Return (X, Y) of the center of cell containing provided text 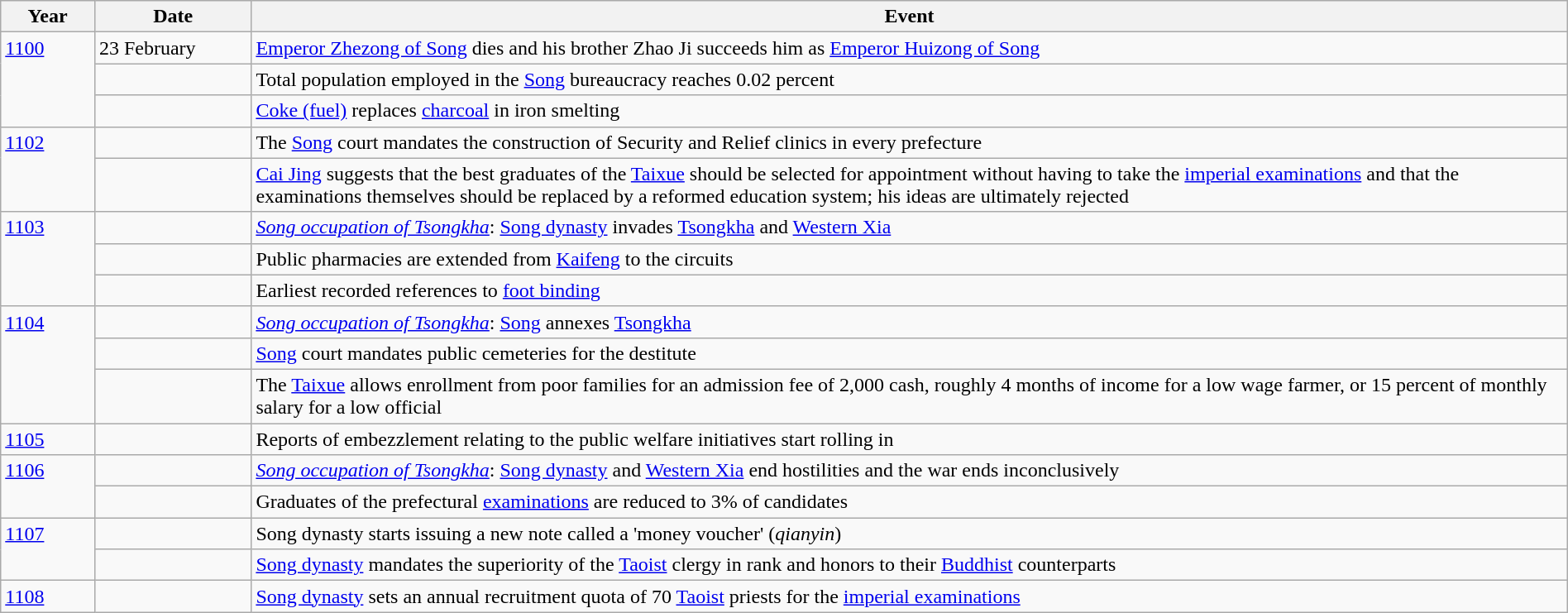
The Song court mandates the construction of Security and Relief clinics in every prefecture (910, 142)
Emperor Zhezong of Song dies and his brother Zhao Ji succeeds him as Emperor Huizong of Song (910, 48)
Song dynasty sets an annual recruitment quota of 70 Taoist priests for the imperial examinations (910, 596)
Song court mandates public cemeteries for the destitute (910, 353)
1105 (48, 439)
23 February (172, 48)
1106 (48, 486)
Date (172, 17)
1100 (48, 79)
1108 (48, 596)
Song dynasty mandates the superiority of the Taoist clergy in rank and honors to their Buddhist counterparts (910, 565)
Reports of embezzlement relating to the public welfare initiatives start rolling in (910, 439)
1103 (48, 259)
1102 (48, 169)
Song occupation of Tsongkha: Song annexes Tsongkha (910, 322)
Graduates of the prefectural examinations are reduced to 3% of candidates (910, 502)
Coke (fuel) replaces charcoal in iron smelting (910, 111)
Earliest recorded references to foot binding (910, 290)
Event (910, 17)
Year (48, 17)
Total population employed in the Song bureaucracy reaches 0.02 percent (910, 79)
Song dynasty starts issuing a new note called a 'money voucher' (qianyin) (910, 534)
1107 (48, 549)
Song occupation of Tsongkha: Song dynasty invades Tsongkha and Western Xia (910, 227)
Public pharmacies are extended from Kaifeng to the circuits (910, 259)
Song occupation of Tsongkha: Song dynasty and Western Xia end hostilities and the war ends inconclusively (910, 471)
1104 (48, 364)
